Return (X, Y) of the center of cell containing provided text 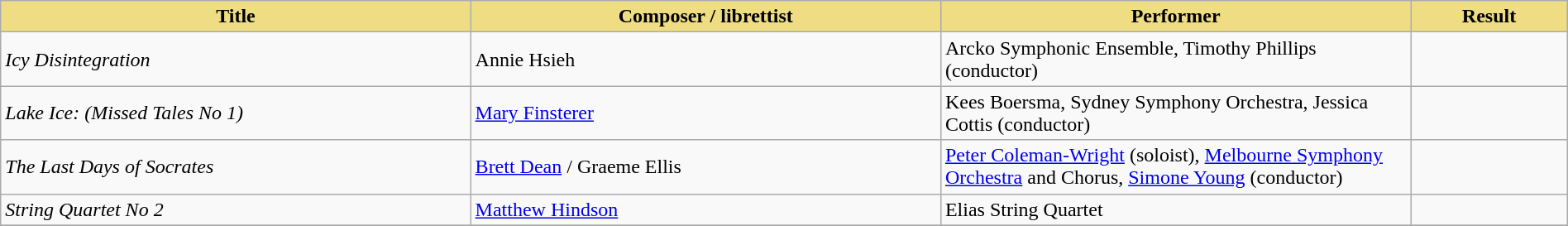
Lake Ice: (Missed Tales No 1) (236, 113)
Brett Dean / Graeme Ellis (705, 167)
Mary Finsterer (705, 113)
Arcko Symphonic Ensemble, Timothy Phillips (conductor) (1175, 60)
Icy Disintegration (236, 60)
Result (1489, 17)
Title (236, 17)
String Quartet No 2 (236, 209)
Peter Coleman-Wright (soloist), Melbourne Symphony Orchestra and Chorus, Simone Young (conductor) (1175, 167)
Performer (1175, 17)
Elias String Quartet (1175, 209)
Composer / librettist (705, 17)
Annie Hsieh (705, 60)
Matthew Hindson (705, 209)
The Last Days of Socrates (236, 167)
Kees Boersma, Sydney Symphony Orchestra, Jessica Cottis (conductor) (1175, 113)
